Locate the cell with the specified text and output its [X, Y] center coordinate. 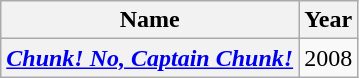
Name [150, 20]
2008 [328, 58]
Year [328, 20]
Chunk! No, Captain Chunk! [150, 58]
